Locate the cell with the specified text and output its [X, Y] center coordinate. 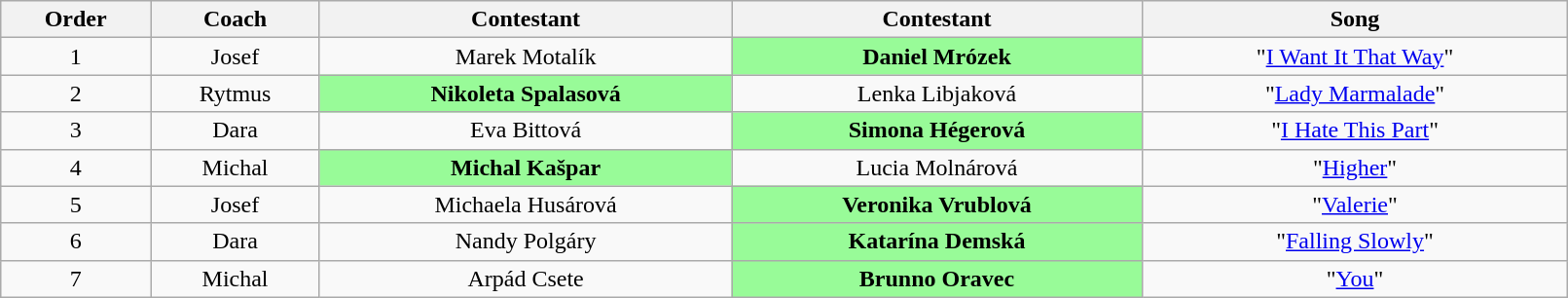
"Lady Marmalade" [1355, 93]
3 [76, 130]
Nikoleta Spalasová [526, 93]
"I Hate This Part" [1355, 130]
Coach [236, 19]
"Falling Slowly" [1355, 242]
Marek Motalík [526, 56]
Daniel Mrózek [936, 56]
7 [76, 279]
Eva Bittová [526, 130]
Michaela Husárová [526, 205]
Song [1355, 19]
Rytmus [236, 93]
Order [76, 19]
Nandy Polgáry [526, 242]
Brunno Oravec [936, 279]
Lenka Libjaková [936, 93]
"You" [1355, 279]
Michal Kašpar [526, 168]
1 [76, 56]
2 [76, 93]
"Higher" [1355, 168]
Arpád Csete [526, 279]
Lucia Molnárová [936, 168]
Simona Hégerová [936, 130]
5 [76, 205]
6 [76, 242]
"Valerie" [1355, 205]
4 [76, 168]
Katarína Demská [936, 242]
Veronika Vrublová [936, 205]
"I Want It That Way" [1355, 56]
